Capture the cell that displays the provided text and extract its [x, y] central coordinate. 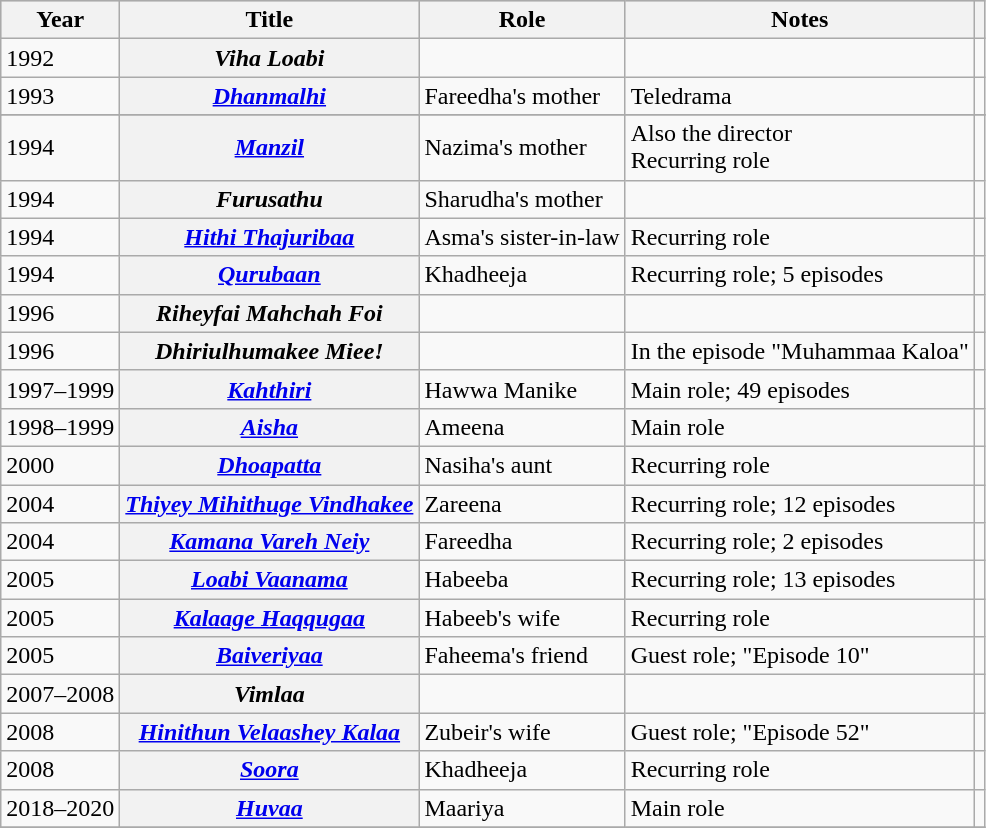
Thiyey Mihithuge Vindhakee [270, 503]
Dhanmalhi [270, 96]
Viha Loabi [270, 58]
Riheyfai Mahchah Foi [270, 313]
2000 [60, 465]
Fareedha [522, 542]
Hawwa Manike [522, 389]
Recurring role; 5 episodes [800, 275]
Baiveriyaa [270, 656]
Huvaa [270, 808]
Aisha [270, 427]
Notes [800, 20]
Vimlaa [270, 694]
2007–2008 [60, 694]
Guest role; "Episode 52" [800, 732]
Recurring role; 13 episodes [800, 580]
Ameena [522, 427]
Zareena [522, 503]
Recurring role; 12 episodes [800, 503]
2018–2020 [60, 808]
1997–1999 [60, 389]
Manzil [270, 148]
Role [522, 20]
Qurubaan [270, 275]
Hinithun Velaashey Kalaa [270, 732]
1992 [60, 58]
Habeeb's wife [522, 618]
Kalaage Haqqugaa [270, 618]
In the episode "Muhammaa Kaloa" [800, 351]
Soora [270, 770]
Fareedha's mother [522, 96]
Loabi Vaanama [270, 580]
Guest role; "Episode 10" [800, 656]
Furusathu [270, 199]
1998–1999 [60, 427]
Dhiriulhumakee Miee! [270, 351]
Nasiha's aunt [522, 465]
1993 [60, 96]
Kahthiri [270, 389]
Teledrama [800, 96]
Nazima's mother [522, 148]
Main role; 49 episodes [800, 389]
Maariya [522, 808]
Habeeba [522, 580]
Asma's sister-in-law [522, 237]
Zubeir's wife [522, 732]
Title [270, 20]
Year [60, 20]
Kamana Vareh Neiy [270, 542]
Also the directorRecurring role [800, 148]
Recurring role; 2 episodes [800, 542]
Faheema's friend [522, 656]
Hithi Thajuribaa [270, 237]
Dhoapatta [270, 465]
Sharudha's mother [522, 199]
